Return the [X, Y] coordinate for the center point of the cell that contains the specified text.  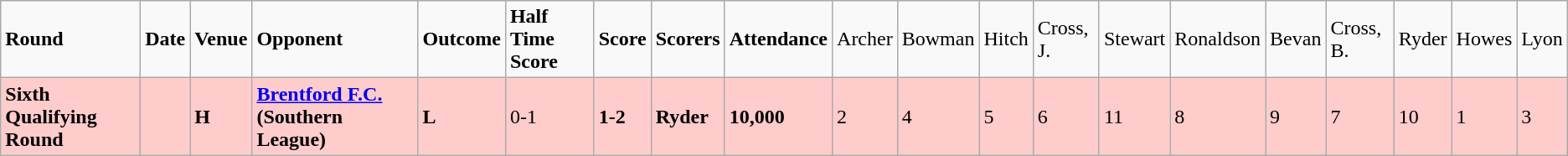
Half Time Score [549, 39]
8 [1218, 117]
Attendance [778, 39]
0-1 [549, 117]
1-2 [622, 117]
Outcome [462, 39]
H [221, 117]
Opponent [335, 39]
Ronaldson [1218, 39]
Hitch [1006, 39]
Round [70, 39]
Brentford F.C. (Southern League) [335, 117]
Score [622, 39]
Stewart [1134, 39]
7 [1360, 117]
Bowman [938, 39]
2 [865, 117]
Date [166, 39]
L [462, 117]
9 [1296, 117]
Sixth Qualifying Round [70, 117]
4 [938, 117]
Bevan [1296, 39]
6 [1065, 117]
10,000 [778, 117]
10 [1422, 117]
Archer [865, 39]
3 [1542, 117]
Howes [1484, 39]
Cross, J. [1065, 39]
11 [1134, 117]
Scorers [688, 39]
5 [1006, 117]
Venue [221, 39]
1 [1484, 117]
Cross, B. [1360, 39]
Lyon [1542, 39]
